Extract the [X, Y] coordinate from the center of the cell holding the provided text.  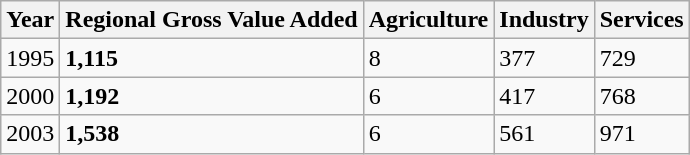
377 [544, 58]
971 [642, 134]
729 [642, 58]
2003 [30, 134]
1,538 [212, 134]
Year [30, 20]
1995 [30, 58]
Agriculture [428, 20]
1,115 [212, 58]
768 [642, 96]
561 [544, 134]
Services [642, 20]
2000 [30, 96]
Regional Gross Value Added [212, 20]
Industry [544, 20]
417 [544, 96]
8 [428, 58]
1,192 [212, 96]
